Extract the [x, y] coordinate from the center of the cell holding the provided text.  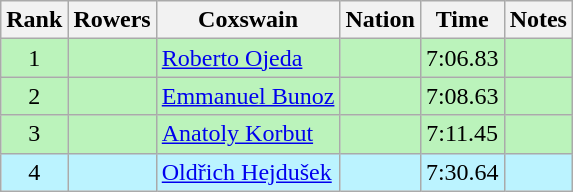
2 [34, 96]
Coxswain [248, 20]
Anatoly Korbut [248, 134]
3 [34, 134]
Rowers [112, 20]
Nation [380, 20]
Oldřich Hejdušek [248, 172]
4 [34, 172]
Notes [538, 20]
Rank [34, 20]
7:30.64 [462, 172]
7:11.45 [462, 134]
1 [34, 58]
Time [462, 20]
Emmanuel Bunoz [248, 96]
7:06.83 [462, 58]
7:08.63 [462, 96]
Roberto Ojeda [248, 58]
